Identify which cell holds the provided text, then report its (x, y) central coordinate. 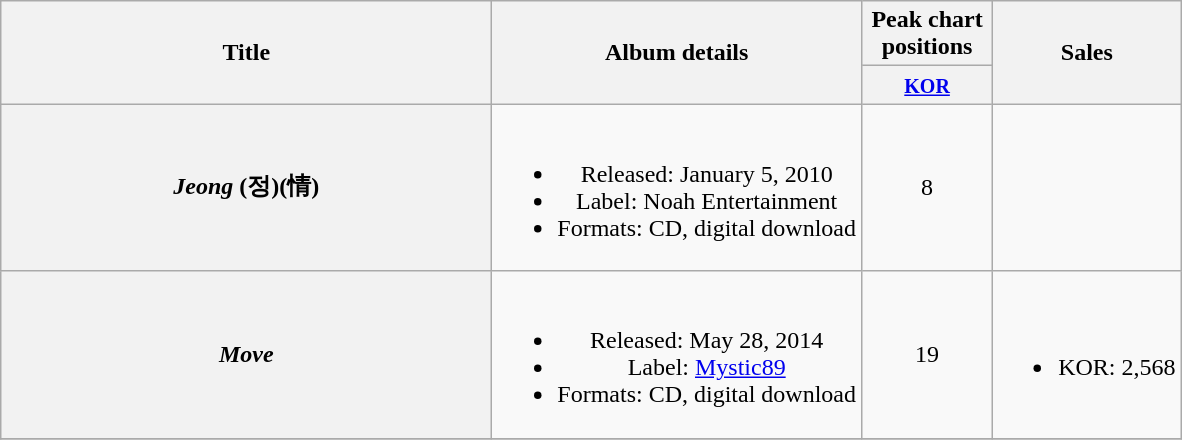
19 (928, 354)
KOR (928, 85)
8 (928, 188)
KOR: 2,568 (1087, 354)
Peak chart positions (928, 34)
Title (246, 52)
Move (246, 354)
Released: May 28, 2014Label: Mystic89Formats: CD, digital download (677, 354)
Released: January 5, 2010Label: Noah EntertainmentFormats: CD, digital download (677, 188)
Sales (1087, 52)
Album details (677, 52)
Jeong (정)(情) (246, 188)
